Search for the cell housing the specified text and yield its [X, Y] center coordinate. 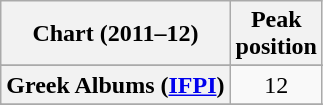
Peakposition [276, 34]
Chart (2011–12) [116, 34]
12 [276, 85]
Greek Albums (IFPI) [116, 85]
